Return the (X, Y) coordinate for the center point of the cell that contains the specified text.  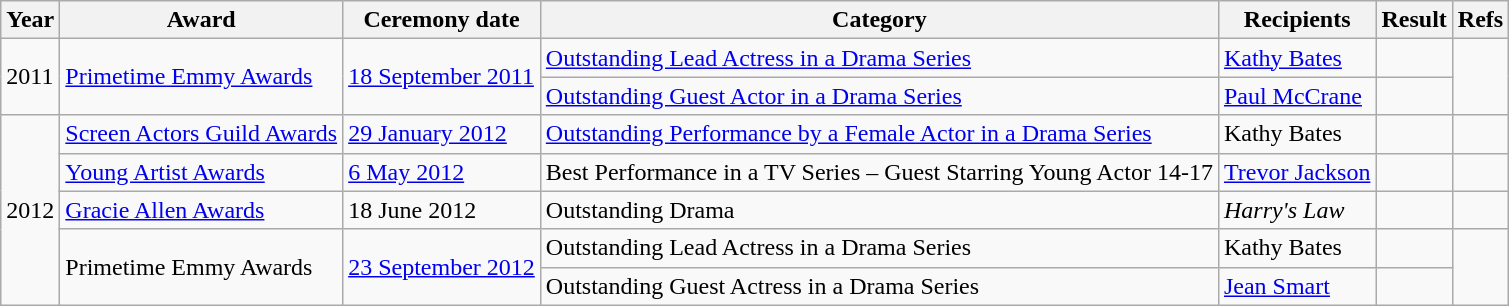
Trevor Jackson (1297, 172)
Year (30, 20)
Outstanding Guest Actress in a Drama Series (879, 286)
23 September 2012 (442, 267)
Outstanding Performance by a Female Actor in a Drama Series (879, 134)
Recipients (1297, 20)
Result (1414, 20)
Ceremony date (442, 20)
29 January 2012 (442, 134)
Young Artist Awards (202, 172)
Category (879, 20)
Screen Actors Guild Awards (202, 134)
Gracie Allen Awards (202, 210)
18 September 2011 (442, 77)
Harry's Law (1297, 210)
Refs (1480, 20)
2012 (30, 210)
Paul McCrane (1297, 96)
Award (202, 20)
2011 (30, 77)
18 June 2012 (442, 210)
Outstanding Drama (879, 210)
6 May 2012 (442, 172)
Jean Smart (1297, 286)
Outstanding Guest Actor in a Drama Series (879, 96)
Best Performance in a TV Series – Guest Starring Young Actor 14-17 (879, 172)
